Locate the cell with the specified text and output its (X, Y) center coordinate. 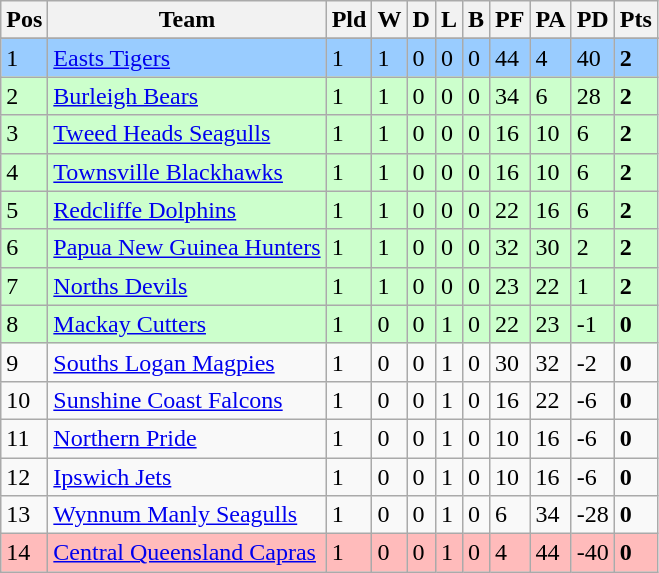
Sunshine Coast Falcons (187, 400)
5 (24, 210)
Pts (636, 20)
9 (24, 362)
14 (24, 553)
L (448, 20)
W (390, 20)
28 (592, 96)
PA (550, 20)
D (421, 20)
8 (24, 324)
3 (24, 134)
-28 (592, 515)
-1 (592, 324)
PD (592, 20)
Ipswich Jets (187, 477)
PF (509, 20)
11 (24, 438)
Team (187, 20)
Easts Tigers (187, 58)
12 (24, 477)
Papua New Guinea Hunters (187, 248)
Townsville Blackhawks (187, 172)
Pld (349, 20)
Tweed Heads Seagulls (187, 134)
Pos (24, 20)
-2 (592, 362)
Burleigh Bears (187, 96)
Northern Pride (187, 438)
13 (24, 515)
Central Queensland Capras (187, 553)
Mackay Cutters (187, 324)
-40 (592, 553)
Norths Devils (187, 286)
Souths Logan Magpies (187, 362)
40 (592, 58)
B (476, 20)
Wynnum Manly Seagulls (187, 515)
7 (24, 286)
Redcliffe Dolphins (187, 210)
